Determine the [x, y] coordinate at the center of the cell enclosing the given text.  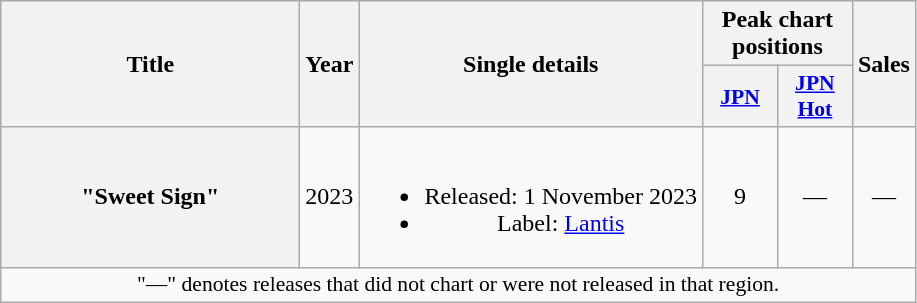
"—" denotes releases that did not chart or were not released in that region. [458, 285]
Single details [531, 64]
2023 [330, 197]
"Sweet Sign" [150, 197]
Year [330, 64]
Title [150, 64]
Peak chart positions [778, 34]
JPN [740, 96]
JPNHot [814, 96]
Released: 1 November 2023Label: Lantis [531, 197]
9 [740, 197]
Sales [884, 64]
